Scan for the cell matching the given text and deliver its [X, Y] coordinate at center. 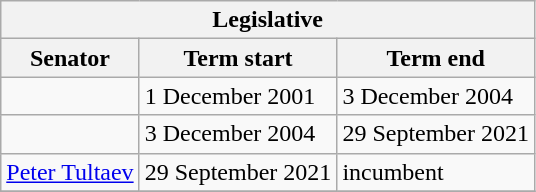
1 December 2001 [238, 96]
incumbent [436, 172]
Peter Tultaev [70, 172]
Term end [436, 58]
Term start [238, 58]
Senator [70, 58]
Legislative [268, 20]
